From the cell containing the given text, extract its center point as (X, Y) coordinate. 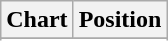
Chart (37, 20)
Position (120, 20)
